Return the [X, Y] coordinate for the center point of the cell that contains the specified text.  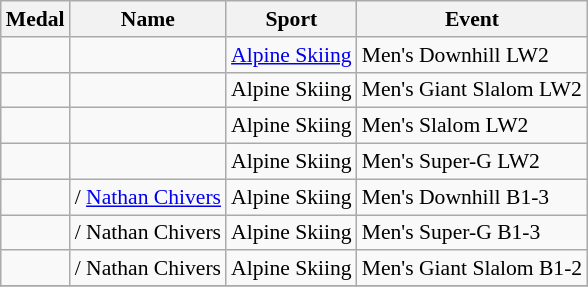
Men's Super-G LW2 [472, 162]
Event [472, 19]
Men's Downhill LW2 [472, 55]
Men's Slalom LW2 [472, 126]
Men's Downhill B1-3 [472, 197]
Men's Super-G B1-3 [472, 233]
Medal [36, 19]
Men's Giant Slalom B1-2 [472, 269]
Name [148, 19]
Sport [292, 19]
Men's Giant Slalom LW2 [472, 90]
